Determine the [X, Y] coordinate at the center of the cell enclosing the given text.  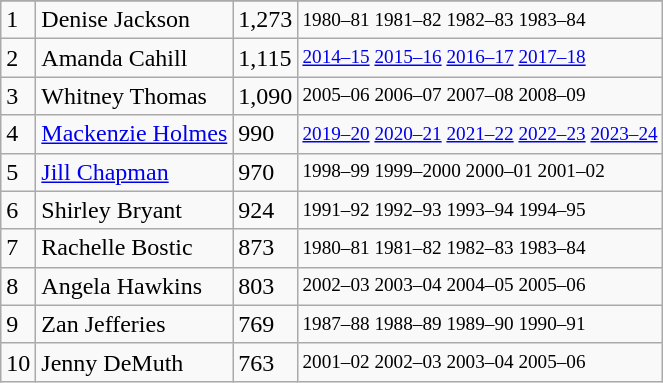
4 [18, 134]
1 [18, 20]
Jill Chapman [134, 172]
2001–02 2002–03 2003–04 2005–06 [480, 362]
Rachelle Bostic [134, 248]
Whitney Thomas [134, 96]
990 [266, 134]
1,273 [266, 20]
2005–06 2006–07 2007–08 2008–09 [480, 96]
2 [18, 58]
Denise Jackson [134, 20]
Zan Jefferies [134, 324]
Mackenzie Holmes [134, 134]
970 [266, 172]
763 [266, 362]
1,090 [266, 96]
Amanda Cahill [134, 58]
6 [18, 210]
3 [18, 96]
Shirley Bryant [134, 210]
1,115 [266, 58]
2002–03 2003–04 2004–05 2005–06 [480, 286]
Angela Hawkins [134, 286]
7 [18, 248]
2019–20 2020–21 2021–22 2022–23 2023–24 [480, 134]
769 [266, 324]
873 [266, 248]
10 [18, 362]
9 [18, 324]
924 [266, 210]
803 [266, 286]
1991–92 1992–93 1993–94 1994–95 [480, 210]
Jenny DeMuth [134, 362]
1998–99 1999–2000 2000–01 2001–02 [480, 172]
1987–88 1988–89 1989–90 1990–91 [480, 324]
2014–15 2015–16 2016–17 2017–18 [480, 58]
5 [18, 172]
8 [18, 286]
